Output the (x, y) coordinate of the center of the cell containing the given text.  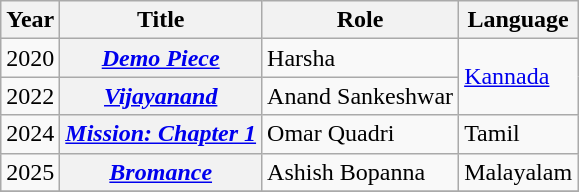
Harsha (360, 58)
Vijayanand (161, 96)
2025 (30, 172)
Mission: Chapter 1 (161, 134)
Omar Quadri (360, 134)
2024 (30, 134)
Demo Piece (161, 58)
Tamil (518, 134)
Title (161, 20)
Anand Sankeshwar (360, 96)
Bromance (161, 172)
2020 (30, 58)
2022 (30, 96)
Year (30, 20)
Language (518, 20)
Kannada (518, 77)
Malayalam (518, 172)
Role (360, 20)
Ashish Bopanna (360, 172)
